Locate the cell with the specified text and output its [x, y] center coordinate. 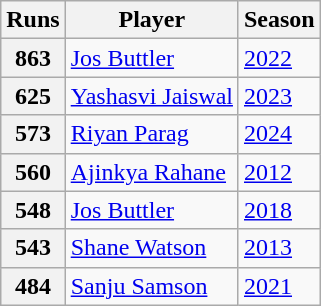
560 [33, 172]
543 [33, 248]
2018 [279, 210]
2023 [279, 96]
Shane Watson [152, 248]
2024 [279, 134]
625 [33, 96]
Ajinkya Rahane [152, 172]
2022 [279, 58]
484 [33, 286]
573 [33, 134]
Sanju Samson [152, 286]
2021 [279, 286]
Yashasvi Jaiswal [152, 96]
Player [152, 20]
Runs [33, 20]
548 [33, 210]
2013 [279, 248]
2012 [279, 172]
Season [279, 20]
Riyan Parag [152, 134]
863 [33, 58]
